From the cell containing the given text, extract its center point as (x, y) coordinate. 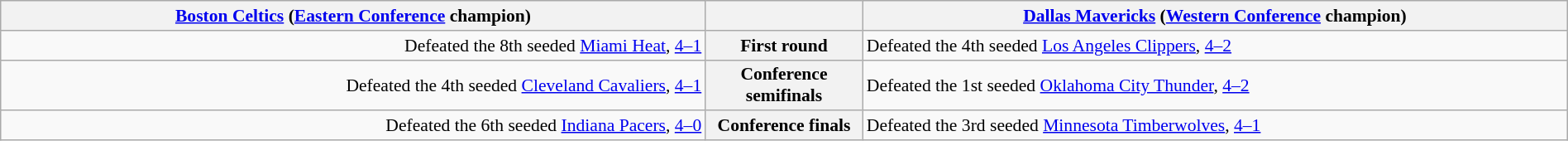
Defeated the 6th seeded Indiana Pacers, 4–0 (354, 126)
Defeated the 1st seeded Oklahoma City Thunder, 4–2 (1216, 85)
Defeated the 4th seeded Cleveland Cavaliers, 4–1 (354, 85)
Conference semifinals (784, 85)
Dallas Mavericks (Western Conference champion) (1216, 16)
Boston Celtics (Eastern Conference champion) (354, 16)
First round (784, 46)
Conference finals (784, 126)
Defeated the 4th seeded Los Angeles Clippers, 4–2 (1216, 46)
Defeated the 3rd seeded Minnesota Timberwolves, 4–1 (1216, 126)
Defeated the 8th seeded Miami Heat, 4–1 (354, 46)
